Provide the (X, Y) coordinate of the cell's center where the given text is located.  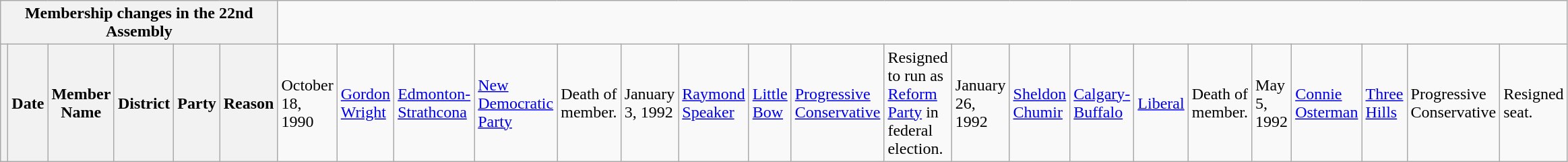
Edmonton-Strathcona (434, 103)
Three Hills (1384, 103)
Raymond Speaker (714, 103)
Member Name (81, 103)
Membership changes in the 22nd Assembly (139, 23)
District (144, 103)
Party (197, 103)
January 26, 1992 (980, 103)
Reason (249, 103)
Little Bow (770, 103)
Liberal (1161, 103)
Calgary-Buffalo (1102, 103)
Sheldon Chumir (1040, 103)
Resigned to run as Reform Party in federal election. (918, 103)
Connie Osterman (1327, 103)
Gordon Wright (365, 103)
Date (28, 103)
New Democratic Party (516, 103)
Resigned seat. (1534, 103)
May 5, 1992 (1272, 103)
October 18, 1990 (307, 103)
January 3, 1992 (650, 103)
